Determine the (X, Y) coordinate at the center of the cell enclosing the given text.  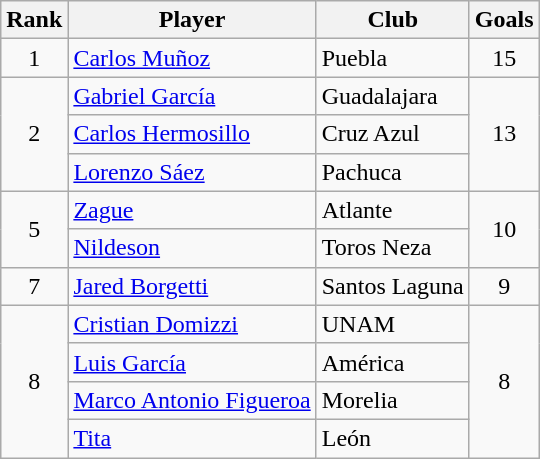
10 (504, 229)
Club (392, 20)
1 (34, 58)
Morelia (392, 400)
Santos Laguna (392, 286)
Luis García (192, 362)
9 (504, 286)
7 (34, 286)
5 (34, 229)
Player (192, 20)
Guadalajara (392, 96)
Cruz Azul (392, 134)
Jared Borgetti (192, 286)
Rank (34, 20)
Nildeson (192, 248)
Tita (192, 438)
Carlos Hermosillo (192, 134)
León (392, 438)
Puebla (392, 58)
Gabriel García (192, 96)
América (392, 362)
UNAM (392, 324)
Cristian Domizzi (192, 324)
Marco Antonio Figueroa (192, 400)
2 (34, 134)
13 (504, 134)
Carlos Muñoz (192, 58)
Zague (192, 210)
Lorenzo Sáez (192, 172)
15 (504, 58)
Goals (504, 20)
Pachuca (392, 172)
Toros Neza (392, 248)
Atlante (392, 210)
